Search for the cell housing the specified text and yield its (x, y) center coordinate. 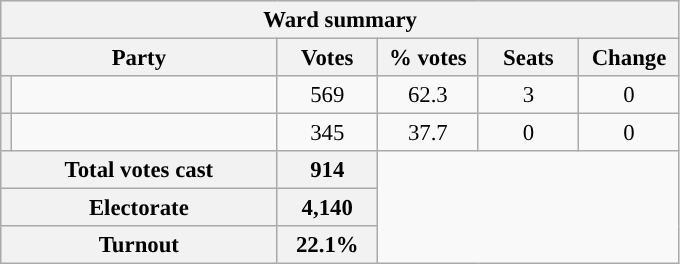
569 (328, 95)
Seats (528, 58)
4,140 (328, 208)
37.7 (428, 133)
Turnout (139, 245)
Change (630, 58)
914 (328, 170)
Electorate (139, 208)
3 (528, 95)
Ward summary (340, 20)
22.1% (328, 245)
345 (328, 133)
Votes (328, 58)
Party (139, 58)
Total votes cast (139, 170)
% votes (428, 58)
62.3 (428, 95)
